From the cell containing the given text, extract its center point as (X, Y) coordinate. 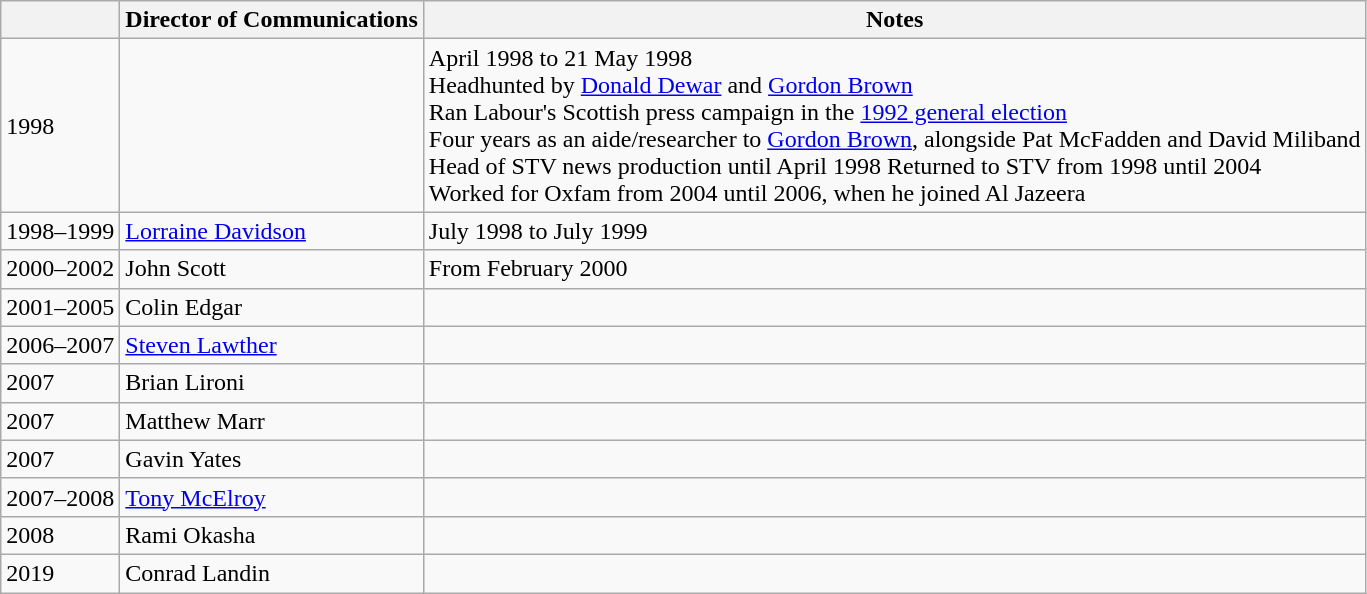
2001–2005 (60, 307)
Brian Lironi (272, 383)
John Scott (272, 269)
2000–2002 (60, 269)
Director of Communications (272, 20)
Gavin Yates (272, 459)
Lorraine Davidson (272, 231)
Matthew Marr (272, 421)
Tony McElroy (272, 497)
From February 2000 (894, 269)
2007–2008 (60, 497)
July 1998 to July 1999 (894, 231)
Rami Okasha (272, 535)
Colin Edgar (272, 307)
Steven Lawther (272, 345)
2006–2007 (60, 345)
1998 (60, 126)
Conrad Landin (272, 573)
2019 (60, 573)
2008 (60, 535)
1998–1999 (60, 231)
Notes (894, 20)
